From the cell containing the given text, extract its center point as [X, Y] coordinate. 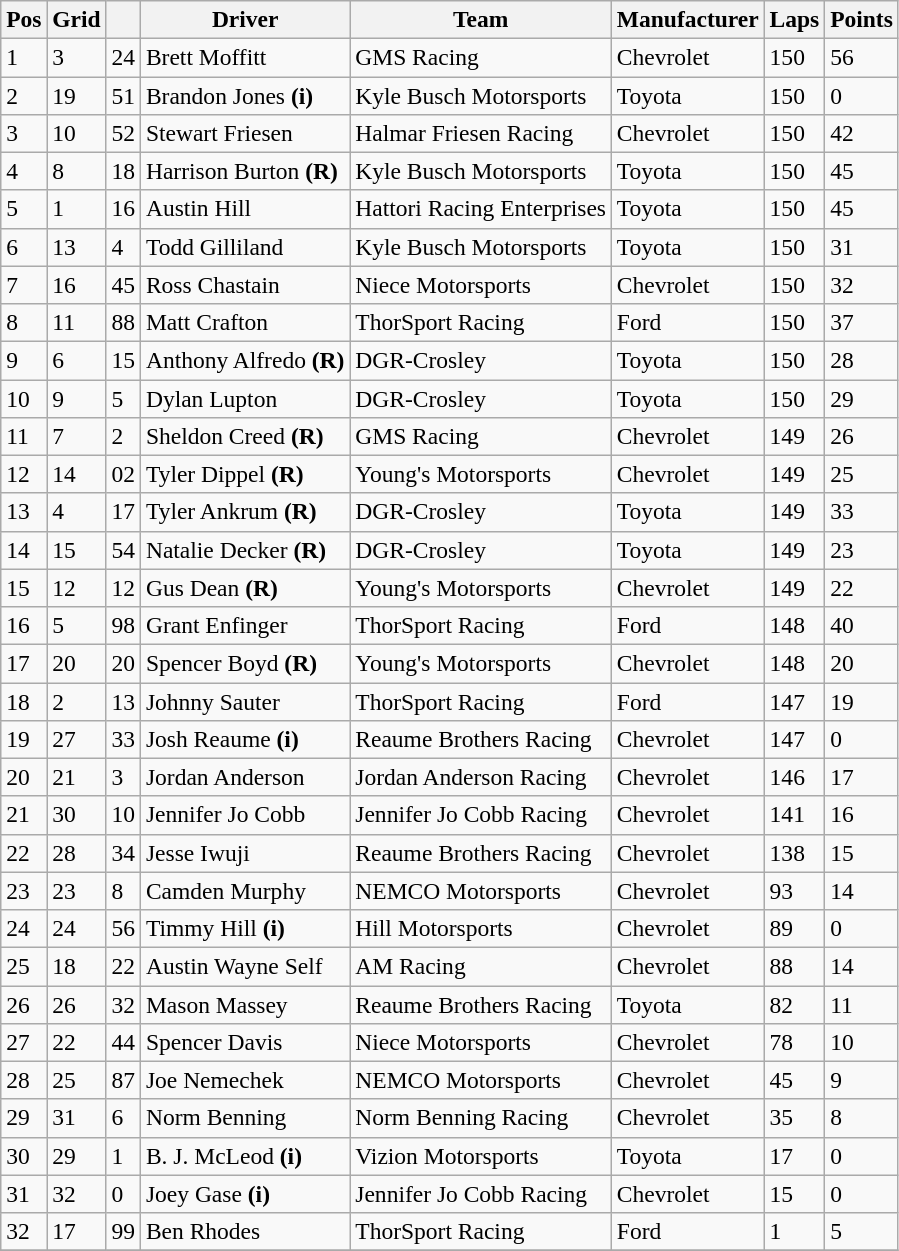
40 [862, 625]
87 [123, 1080]
Harrison Burton (R) [244, 171]
Matt Crafton [244, 322]
Tyler Dippel (R) [244, 474]
141 [794, 815]
Points [862, 19]
Vizion Motorsports [481, 1156]
99 [123, 1231]
Halmar Friesen Racing [481, 133]
Grid [76, 19]
Jennifer Jo Cobb [244, 815]
Dylan Lupton [244, 398]
Ross Chastain [244, 285]
82 [794, 1004]
138 [794, 853]
02 [123, 474]
44 [123, 1042]
Spencer Boyd (R) [244, 663]
37 [862, 322]
146 [794, 777]
Jordan Anderson [244, 777]
Joey Gase (i) [244, 1194]
Camden Murphy [244, 891]
Ben Rhodes [244, 1231]
Hill Motorsports [481, 928]
Gus Dean (R) [244, 588]
Tyler Ankrum (R) [244, 512]
Manufacturer [688, 19]
Grant Enfinger [244, 625]
Pos [24, 19]
Anthony Alfredo (R) [244, 360]
78 [794, 1042]
Natalie Decker (R) [244, 550]
Sheldon Creed (R) [244, 436]
Joe Nemechek [244, 1080]
Austin Wayne Self [244, 966]
Stewart Friesen [244, 133]
B. J. McLeod (i) [244, 1156]
Mason Massey [244, 1004]
Driver [244, 19]
Brett Moffitt [244, 57]
Johnny Sauter [244, 701]
Todd Gilliland [244, 247]
Team [481, 19]
Hattori Racing Enterprises [481, 209]
98 [123, 625]
52 [123, 133]
Laps [794, 19]
54 [123, 550]
Norm Benning Racing [481, 1118]
34 [123, 853]
Jesse Iwuji [244, 853]
42 [862, 133]
Josh Reaume (i) [244, 739]
Norm Benning [244, 1118]
Timmy Hill (i) [244, 928]
Jordan Anderson Racing [481, 777]
Spencer Davis [244, 1042]
AM Racing [481, 966]
51 [123, 95]
93 [794, 891]
Austin Hill [244, 209]
35 [794, 1118]
89 [794, 928]
Brandon Jones (i) [244, 95]
